From the cell containing the given text, extract its center point as [X, Y] coordinate. 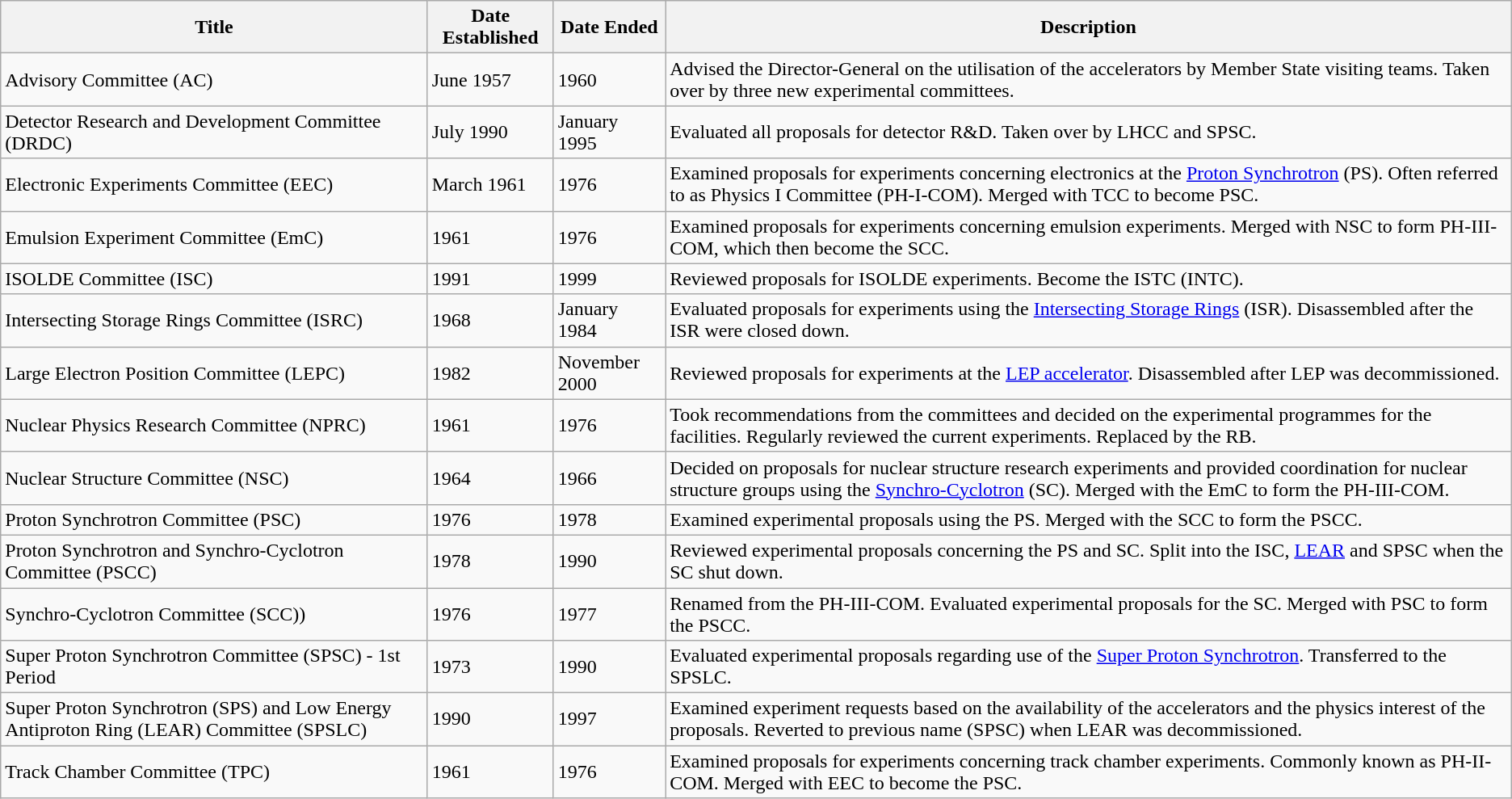
Nuclear Structure Committee (NSC) [214, 478]
Advisory Committee (AC) [214, 79]
Title [214, 27]
Date Ended [609, 27]
1997 [609, 719]
Super Proton Synchrotron (SPS) and Low Energy Antiproton Ring (LEAR) Committee (SPSLC) [214, 719]
Evaluated proposals for experiments using the Intersecting Storage Rings (ISR). Disassembled after the ISR were closed down. [1089, 320]
Detector Research and Development Committee (DRDC) [214, 132]
Advised the Director-General on the utilisation of the accelerators by Member State visiting teams. Taken over by three new experimental committees. [1089, 79]
January 1995 [609, 132]
1991 [490, 279]
Large Electron Position Committee (LEPC) [214, 373]
1999 [609, 279]
Examined proposals for experiments concerning emulsion experiments. Merged with NSC to form PH-III-COM, which then become the SCC. [1089, 238]
March 1961 [490, 184]
January 1984 [609, 320]
1973 [490, 667]
Nuclear Physics Research Committee (NPRC) [214, 425]
1977 [609, 614]
1964 [490, 478]
June 1957 [490, 79]
Electronic Experiments Committee (EEC) [214, 184]
Reviewed proposals for ISOLDE experiments. Become the ISTC (INTC). [1089, 279]
Evaluated experimental proposals regarding use of the Super Proton Synchrotron. Transferred to the SPSLC. [1089, 667]
Examined experimental proposals using the PS. Merged with the SCC to form the PSCC. [1089, 519]
Synchro-Cyclotron Committee (SCC)) [214, 614]
Proton Synchrotron Committee (PSC) [214, 519]
November 2000 [609, 373]
Reviewed experimental proposals concerning the PS and SC. Split into the ISC, LEAR and SPSC when the SC shut down. [1089, 561]
Description [1089, 27]
Date Established [490, 27]
Intersecting Storage Rings Committee (ISRC) [214, 320]
Emulsion Experiment Committee (EmC) [214, 238]
ISOLDE Committee (ISC) [214, 279]
Examined proposals for experiments concerning track chamber experiments. Commonly known as PH-II-COM. Merged with EEC to become the PSC. [1089, 772]
1968 [490, 320]
July 1990 [490, 132]
1966 [609, 478]
Renamed from the PH-III-COM. Evaluated experimental proposals for the SC. Merged with PSC to form the PSCC. [1089, 614]
Super Proton Synchrotron Committee (SPSC) - 1st Period [214, 667]
Track Chamber Committee (TPC) [214, 772]
Reviewed proposals for experiments at the LEP accelerator. Disassembled after LEP was decommissioned. [1089, 373]
Proton Synchrotron and Synchro-Cyclotron Committee (PSCC) [214, 561]
1960 [609, 79]
Evaluated all proposals for detector R&D. Taken over by LHCC and SPSC. [1089, 132]
1982 [490, 373]
